Scan for the cell matching the given text and deliver its [X, Y] coordinate at center. 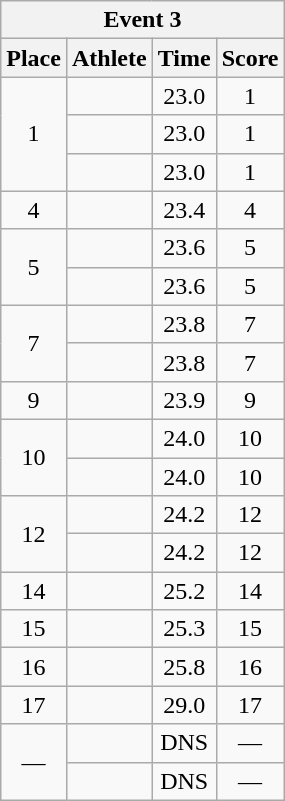
25.3 [184, 629]
23.9 [184, 400]
Score [250, 58]
Time [184, 58]
25.2 [184, 591]
23.4 [184, 210]
29.0 [184, 705]
Athlete [109, 58]
Place [34, 58]
Event 3 [142, 20]
25.8 [184, 667]
